Output the [x, y] coordinate of the center of the cell containing the given text.  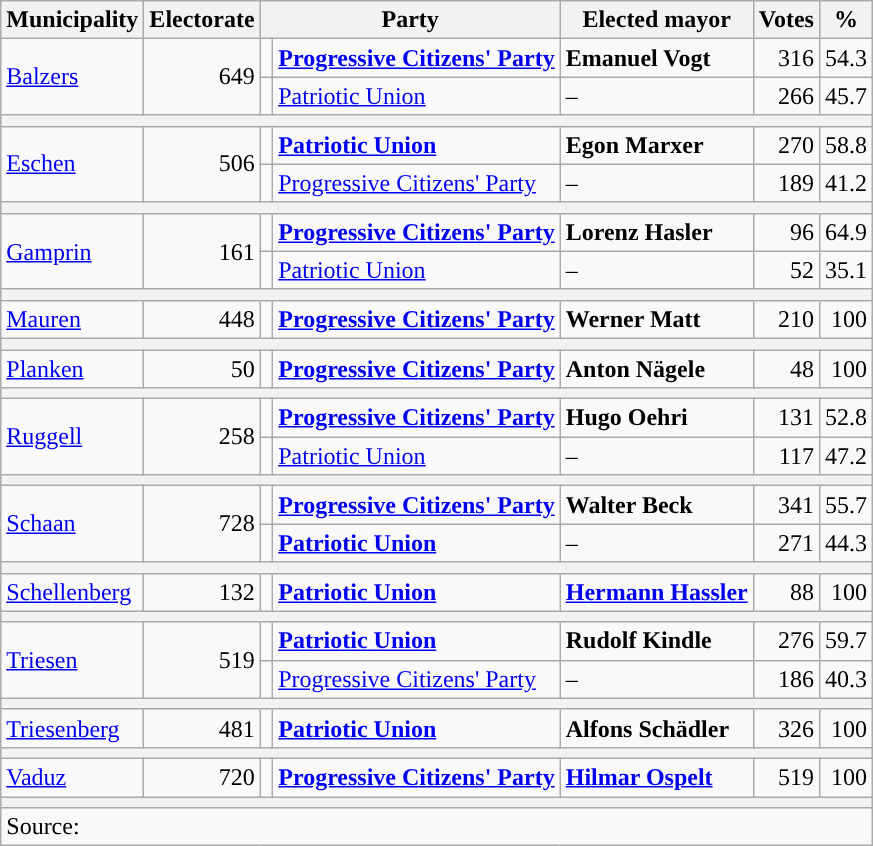
Schaan [72, 524]
52.8 [846, 418]
Triesenberg [72, 728]
Lorenz Hasler [656, 232]
Ruggell [72, 437]
52 [786, 270]
58.8 [846, 145]
Hugo Oehri [656, 418]
266 [786, 96]
Alfons Schädler [656, 728]
258 [202, 437]
48 [786, 369]
210 [786, 319]
54.3 [846, 58]
40.3 [846, 679]
Municipality [72, 20]
96 [786, 232]
50 [202, 369]
Gamprin [72, 251]
Walter Beck [656, 505]
44.3 [846, 543]
Schellenberg [72, 592]
Werner Matt [656, 319]
Hermann Hassler [656, 592]
276 [786, 641]
35.1 [846, 270]
Planken [72, 369]
Balzers [72, 77]
Emanuel Vogt [656, 58]
Mauren [72, 319]
% [846, 20]
270 [786, 145]
41.2 [846, 183]
55.7 [846, 505]
Elected mayor [656, 20]
271 [786, 543]
Hilmar Ospelt [656, 777]
Rudolf Kindle [656, 641]
132 [202, 592]
481 [202, 728]
720 [202, 777]
189 [786, 183]
131 [786, 418]
88 [786, 592]
117 [786, 456]
326 [786, 728]
341 [786, 505]
Vaduz [72, 777]
728 [202, 524]
Votes [786, 20]
64.9 [846, 232]
506 [202, 164]
Egon Marxer [656, 145]
448 [202, 319]
45.7 [846, 96]
161 [202, 251]
649 [202, 77]
47.2 [846, 456]
316 [786, 58]
59.7 [846, 641]
Electorate [202, 20]
186 [786, 679]
Anton Nägele [656, 369]
Triesen [72, 660]
Party [410, 20]
Eschen [72, 164]
Source: [437, 827]
